Capture the cell that displays the provided text and extract its (x, y) central coordinate. 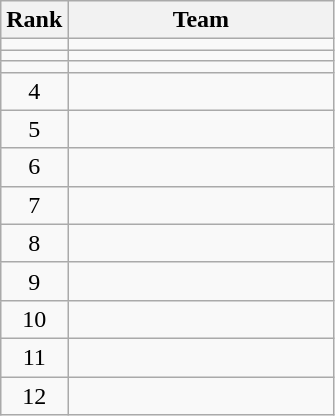
Rank (34, 20)
6 (34, 167)
12 (34, 395)
8 (34, 243)
5 (34, 129)
Team (201, 20)
9 (34, 281)
10 (34, 319)
4 (34, 91)
7 (34, 205)
11 (34, 357)
